Output the (X, Y) coordinate of the center of the cell containing the given text.  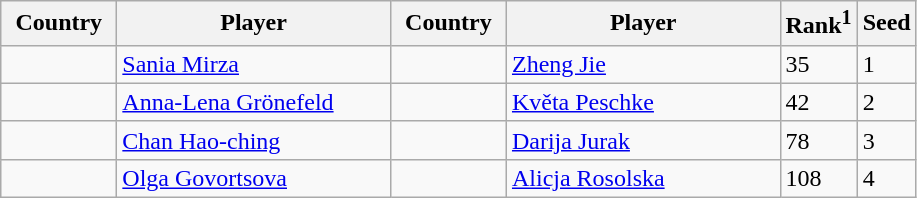
Anna-Lena Grönefeld (254, 102)
Rank1 (818, 24)
78 (818, 140)
35 (818, 64)
108 (818, 178)
Darija Jurak (643, 140)
Sania Mirza (254, 64)
1 (886, 64)
Seed (886, 24)
Květa Peschke (643, 102)
3 (886, 140)
2 (886, 102)
4 (886, 178)
Zheng Jie (643, 64)
Olga Govortsova (254, 178)
Chan Hao-ching (254, 140)
Alicja Rosolska (643, 178)
42 (818, 102)
